Detect which cell encompasses the target text, then output its (X, Y) center coordinate. 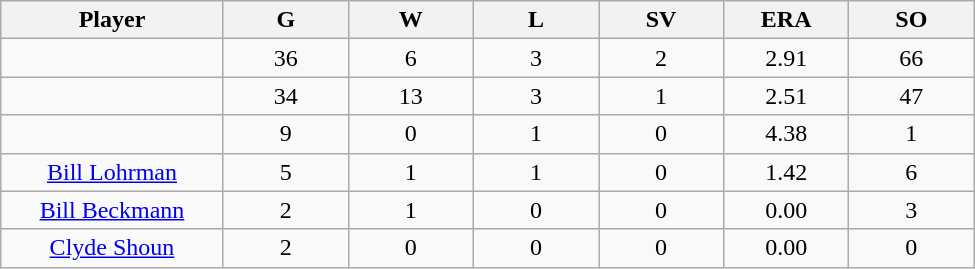
SO (912, 20)
1.42 (786, 172)
2.91 (786, 58)
Bill Lohrman (112, 172)
5 (286, 172)
9 (286, 134)
SV (662, 20)
13 (410, 96)
Clyde Shoun (112, 248)
W (410, 20)
34 (286, 96)
Bill Beckmann (112, 210)
L (536, 20)
Player (112, 20)
4.38 (786, 134)
G (286, 20)
47 (912, 96)
36 (286, 58)
ERA (786, 20)
66 (912, 58)
2.51 (786, 96)
